From the cell containing the given text, extract its center point as [x, y] coordinate. 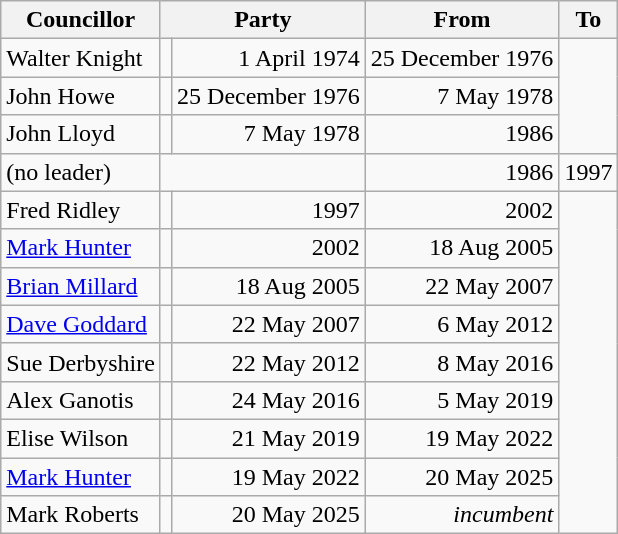
incumbent [462, 515]
Elise Wilson [81, 438]
Dave Goddard [81, 324]
Councillor [81, 20]
Mark Roberts [81, 515]
John Lloyd [81, 134]
8 May 2016 [462, 362]
To [588, 20]
Walter Knight [81, 58]
6 May 2012 [462, 324]
Brian Millard [81, 286]
John Howe [81, 96]
Sue Derbyshire [81, 362]
From [462, 20]
21 May 2019 [269, 438]
5 May 2019 [462, 400]
Party [262, 20]
24 May 2016 [269, 400]
Alex Ganotis [81, 400]
(no leader) [81, 172]
1 April 1974 [269, 58]
22 May 2012 [269, 362]
Fred Ridley [81, 210]
